Search for the cell housing the specified text and yield its (x, y) center coordinate. 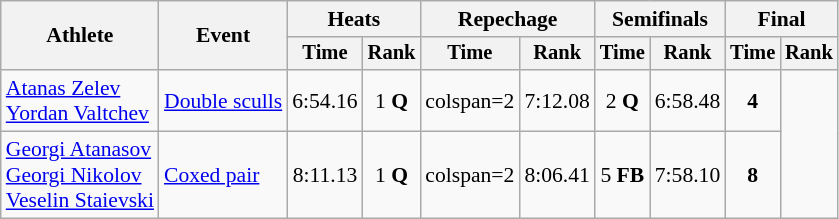
Georgi AtanasovGeorgi NikolovVeselin Staievski (80, 176)
Double sculls (223, 100)
Repechage (508, 19)
Final (781, 19)
6:58.48 (688, 100)
8 (752, 176)
Heats (354, 19)
Athlete (80, 36)
7:12.08 (556, 100)
5 FB (622, 176)
Semifinals (660, 19)
4 (752, 100)
2 Q (622, 100)
Event (223, 36)
6:54.16 (324, 100)
8:11.13 (324, 176)
Coxed pair (223, 176)
Atanas ZelevYordan Valtchev (80, 100)
8:06.41 (556, 176)
7:58.10 (688, 176)
